Pinpoint the cell where the given text exists, returning its (x, y) midpoint coordinate. 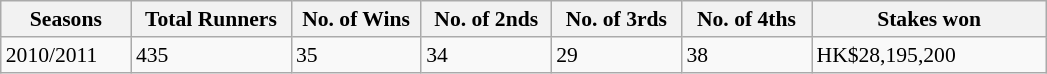
35 (356, 55)
Seasons (66, 19)
No. of Wins (356, 19)
38 (746, 55)
HK$28,195,200 (930, 55)
34 (486, 55)
No. of 3rds (616, 19)
No. of 2nds (486, 19)
435 (211, 55)
No. of 4ths (746, 19)
Stakes won (930, 19)
Total Runners (211, 19)
2010/2011 (66, 55)
29 (616, 55)
